Extract the [X, Y] coordinate from the center of the cell holding the provided text.  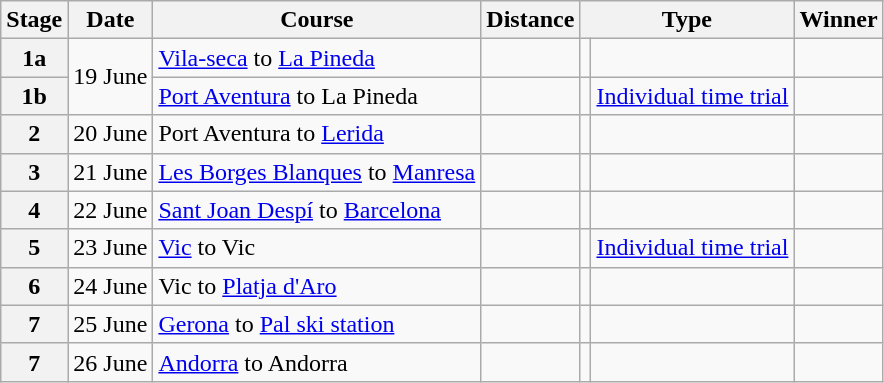
6 [34, 286]
Distance [530, 20]
19 June [110, 77]
Course [317, 20]
5 [34, 248]
20 June [110, 134]
Gerona to Pal ski station [317, 324]
24 June [110, 286]
Stage [34, 20]
2 [34, 134]
Vic to Vic [317, 248]
Vic to Platja d'Aro [317, 286]
26 June [110, 362]
1a [34, 58]
Port Aventura to Lerida [317, 134]
Winner [838, 20]
23 June [110, 248]
Andorra to Andorra [317, 362]
1b [34, 96]
Vila-seca to La Pineda [317, 58]
4 [34, 210]
Type [687, 20]
Sant Joan Despí to Barcelona [317, 210]
21 June [110, 172]
Date [110, 20]
Port Aventura to La Pineda [317, 96]
Les Borges Blanques to Manresa [317, 172]
22 June [110, 210]
25 June [110, 324]
3 [34, 172]
